Output the (x, y) coordinate of the center of the cell containing the given text.  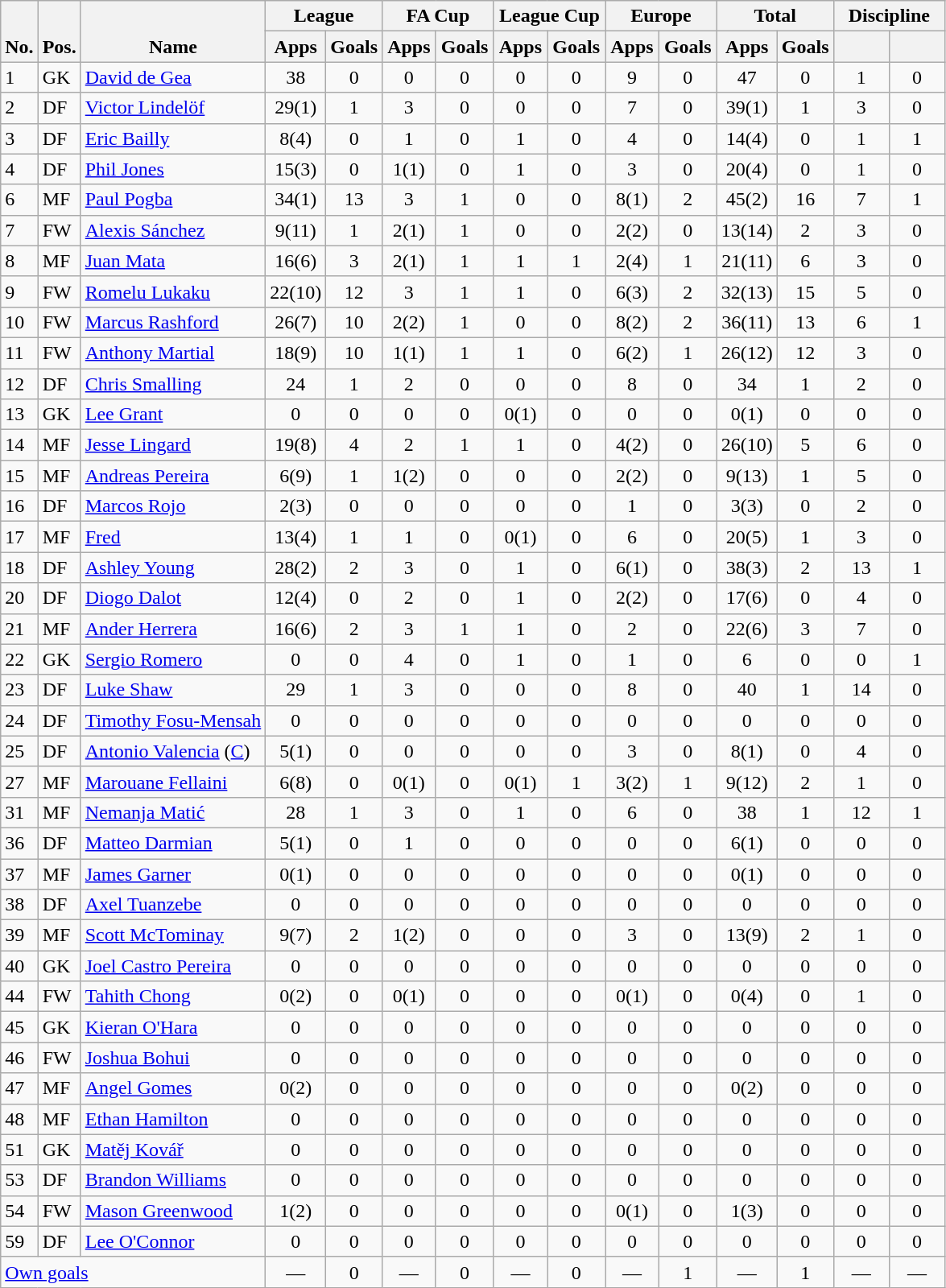
Discipline (889, 16)
13(9) (747, 935)
Tahith Chong (173, 997)
45 (19, 1027)
48 (19, 1119)
1(3) (747, 1211)
54 (19, 1211)
Juan Mata (173, 261)
Marcos Rojo (173, 506)
17(6) (747, 598)
Alexis Sánchez (173, 230)
23 (19, 690)
Scott McTominay (173, 935)
34(1) (296, 200)
FA Cup (438, 16)
Kieran O'Hara (173, 1027)
36 (19, 843)
39 (19, 935)
44 (19, 997)
Joel Castro Pereira (173, 966)
6(3) (633, 291)
21(11) (747, 261)
32(13) (747, 291)
15(3) (296, 169)
46 (19, 1058)
Romelu Lukaku (173, 291)
Mason Greenwood (173, 1211)
38(3) (747, 568)
Brandon Williams (173, 1180)
28(2) (296, 568)
59 (19, 1241)
53 (19, 1180)
Chris Smalling (173, 384)
Angel Gomes (173, 1088)
18 (19, 568)
Pos. (60, 31)
13(4) (296, 537)
Jesse Lingard (173, 445)
Marouane Fellaini (173, 782)
Andreas Pereira (173, 476)
11 (19, 353)
39(1) (747, 108)
17 (19, 537)
27 (19, 782)
26(7) (296, 322)
26(12) (747, 353)
37 (19, 873)
6(2) (633, 353)
29(1) (296, 108)
20 (19, 598)
22 (19, 659)
3(2) (633, 782)
Matěj Kovář (173, 1150)
51 (19, 1150)
9(12) (747, 782)
34 (747, 384)
Luke Shaw (173, 690)
20(5) (747, 537)
31 (19, 812)
James Garner (173, 873)
14(4) (747, 138)
12(4) (296, 598)
Ashley Young (173, 568)
25 (19, 751)
Total (775, 16)
28 (296, 812)
13(14) (747, 230)
Nemanja Matić (173, 812)
Diogo Dalot (173, 598)
Ethan Hamilton (173, 1119)
Marcus Rashford (173, 322)
Eric Bailly (173, 138)
22(10) (296, 291)
No. (19, 31)
4(2) (633, 445)
Name (173, 31)
Anthony Martial (173, 353)
Phil Jones (173, 169)
League Cup (549, 16)
Antonio Valencia (C) (173, 751)
36(11) (747, 322)
League (324, 16)
22(6) (747, 629)
6(9) (296, 476)
2(3) (296, 506)
26(10) (747, 445)
Own goals (134, 1272)
8(4) (296, 138)
Fred (173, 537)
3(3) (747, 506)
45(2) (747, 200)
Axel Tuanzebe (173, 905)
18(9) (296, 353)
29 (296, 690)
Timothy Fosu-Mensah (173, 720)
Sergio Romero (173, 659)
Europe (662, 16)
9(11) (296, 230)
19(8) (296, 445)
20(4) (747, 169)
6(8) (296, 782)
Paul Pogba (173, 200)
Victor Lindelöf (173, 108)
Ander Herrera (173, 629)
8(2) (633, 322)
2(4) (633, 261)
0(4) (747, 997)
Lee O'Connor (173, 1241)
9(7) (296, 935)
9(13) (747, 476)
Lee Grant (173, 415)
Matteo Darmian (173, 843)
David de Gea (173, 77)
Joshua Bohui (173, 1058)
21 (19, 629)
